Return (X, Y) of the center of cell containing provided text 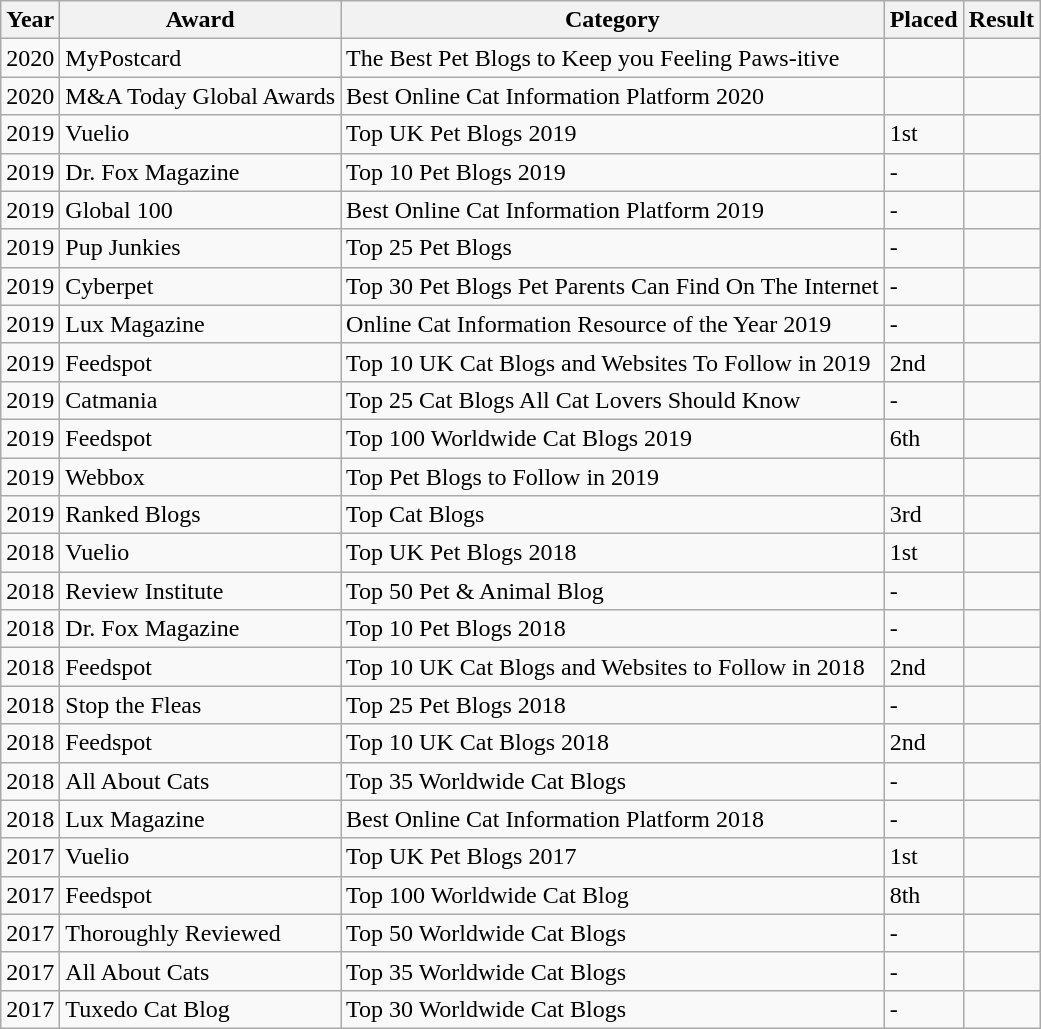
Top 25 Cat Blogs All Cat Lovers Should Know (613, 400)
Ranked Blogs (200, 515)
Top 10 UK Cat Blogs and Websites to Follow in 2018 (613, 667)
Placed (924, 20)
Top 100 Worldwide Cat Blogs 2019 (613, 438)
Thoroughly Reviewed (200, 933)
Top 30 Pet Blogs Pet Parents Can Find On The Internet (613, 286)
Top UK Pet Blogs 2019 (613, 134)
Top 25 Pet Blogs 2018 (613, 705)
Top UK Pet Blogs 2018 (613, 553)
Year (30, 20)
Top 30 Worldwide Cat Blogs (613, 1009)
Top 10 Pet Blogs 2018 (613, 629)
Top Cat Blogs (613, 515)
3rd (924, 515)
Cyberpet (200, 286)
Category (613, 20)
Pup Junkies (200, 248)
Global 100 (200, 210)
8th (924, 895)
The Best Pet Blogs to Keep you Feeling Paws-itive (613, 58)
MyPostcard (200, 58)
Best Online Cat Information Platform 2018 (613, 819)
Award (200, 20)
Top UK Pet Blogs 2017 (613, 857)
Best Online Cat Information Platform 2019 (613, 210)
Top 10 UK Cat Blogs 2018 (613, 743)
Catmania (200, 400)
Best Online Cat Information Platform 2020 (613, 96)
Stop the Fleas (200, 705)
Webbox (200, 477)
Top 100 Worldwide Cat Blog (613, 895)
Top Pet Blogs to Follow in 2019 (613, 477)
Top 10 UK Cat Blogs and Websites To Follow in 2019 (613, 362)
Top 10 Pet Blogs 2019 (613, 172)
Tuxedo Cat Blog (200, 1009)
Top 50 Worldwide Cat Blogs (613, 933)
Result (1001, 20)
M&A Today Global Awards (200, 96)
Online Cat Information Resource of the Year 2019 (613, 324)
Top 50 Pet & Animal Blog (613, 591)
Top 25 Pet Blogs (613, 248)
6th (924, 438)
Review Institute (200, 591)
